Scan for the cell matching the given text and deliver its [X, Y] coordinate at center. 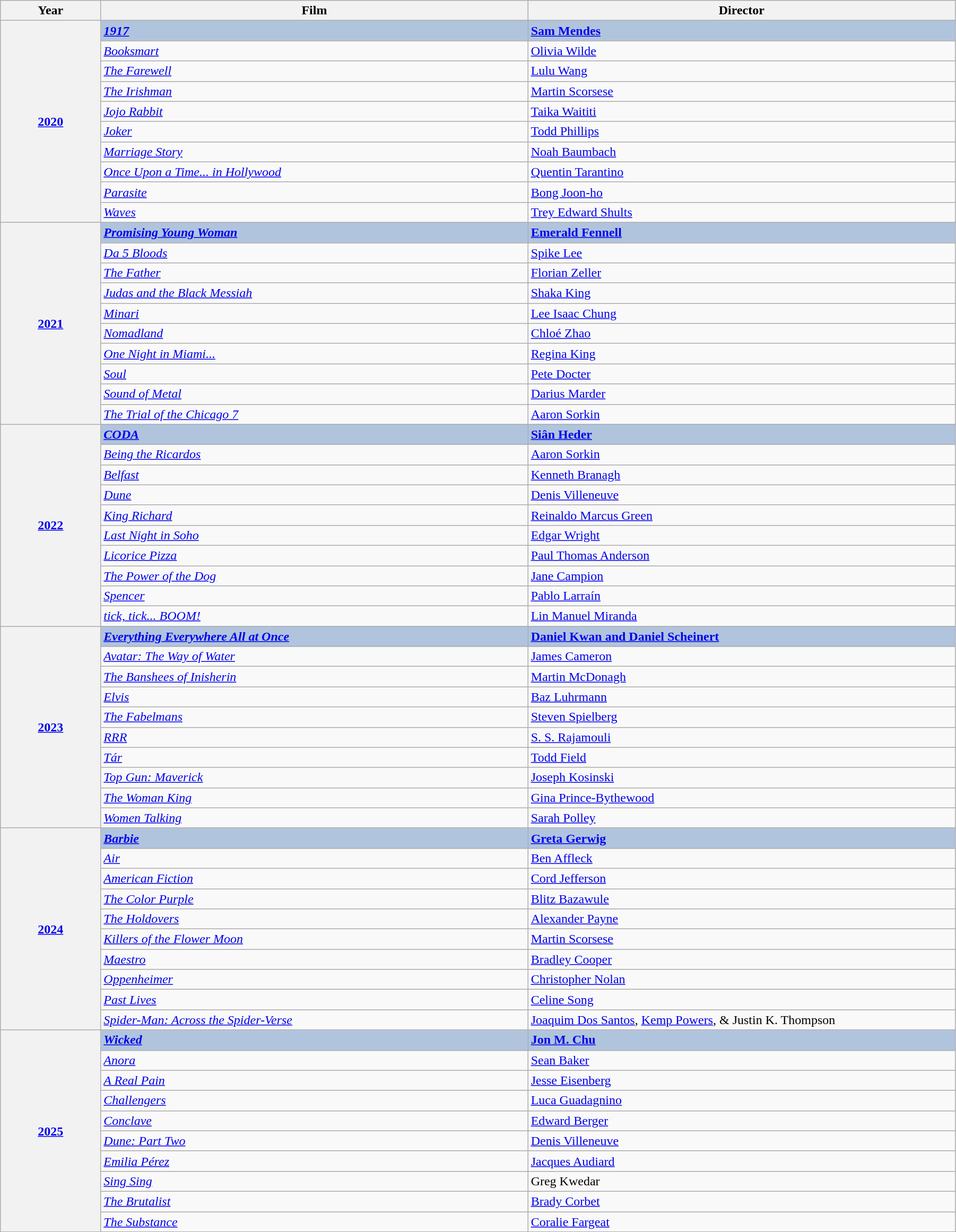
Judas and the Black Messiah [314, 293]
Emilia Pérez [314, 1161]
Everything Everywhere All at Once [314, 636]
Lulu Wang [742, 71]
Dune [314, 495]
Dune: Part Two [314, 1141]
Joaquim Dos Santos, Kemp Powers, & Justin K. Thompson [742, 1020]
Spencer [314, 596]
Celine Song [742, 1000]
2022 [51, 525]
Soul [314, 374]
2021 [51, 324]
Barbie [314, 838]
A Real Pain [314, 1080]
Tár [314, 757]
Women Talking [314, 818]
2025 [51, 1131]
Darius Marder [742, 394]
Olivia Wilde [742, 51]
The Color Purple [314, 899]
Oppenheimer [314, 980]
The Holdovers [314, 919]
The Brutalist [314, 1201]
Siân Heder [742, 434]
Noah Baumbach [742, 152]
Florian Zeller [742, 273]
Jesse Eisenberg [742, 1080]
One Night in Miami... [314, 354]
Sarah Polley [742, 818]
Quentin Tarantino [742, 172]
Year [51, 11]
S. S. Rajamouli [742, 737]
Belfast [314, 475]
Jacques Audiard [742, 1161]
Avatar: The Way of Water [314, 657]
Jane Campion [742, 575]
The Power of the Dog [314, 575]
2020 [51, 122]
Jon M. Chu [742, 1040]
Gina Prince-Bythewood [742, 798]
Steven Spielberg [742, 717]
Killers of the Flower Moon [314, 939]
Spike Lee [742, 253]
Coralie Fargeat [742, 1221]
Parasite [314, 192]
Luca Guadagnino [742, 1100]
The Father [314, 273]
Kenneth Branagh [742, 475]
Greg Kwedar [742, 1181]
James Cameron [742, 657]
Jojo Rabbit [314, 111]
Spider-Man: Across the Spider-Verse [314, 1020]
Reinaldo Marcus Green [742, 515]
Being the Ricardos [314, 455]
Waves [314, 212]
The Banshees of Inisherin [314, 677]
Minari [314, 313]
Emerald Fennell [742, 232]
The Irishman [314, 91]
Cord Jefferson [742, 878]
The Trial of the Chicago 7 [314, 414]
CODA [314, 434]
Regina King [742, 354]
Alexander Payne [742, 919]
Taika Waititi [742, 111]
Nomadland [314, 334]
Pablo Larraín [742, 596]
Director [742, 11]
Promising Young Woman [314, 232]
Last Night in Soho [314, 535]
Todd Field [742, 757]
2024 [51, 929]
Daniel Kwan and Daniel Scheinert [742, 636]
Paul Thomas Anderson [742, 555]
Film [314, 11]
RRR [314, 737]
Martin McDonagh [742, 677]
Edward Berger [742, 1121]
Bong Joon-ho [742, 192]
Air [314, 858]
Blitz Bazawule [742, 899]
Greta Gerwig [742, 838]
American Fiction [314, 878]
Licorice Pizza [314, 555]
2023 [51, 728]
The Substance [314, 1221]
Marriage Story [314, 152]
Maestro [314, 959]
Lee Isaac Chung [742, 313]
Baz Luhrmann [742, 697]
Booksmart [314, 51]
Top Gun: Maverick [314, 777]
Pete Docter [742, 374]
The Farewell [314, 71]
Brady Corbet [742, 1201]
tick, tick... BOOM! [314, 616]
Conclave [314, 1121]
Lin Manuel Miranda [742, 616]
Sam Mendes [742, 31]
Sean Baker [742, 1060]
Ben Affleck [742, 858]
Joker [314, 132]
Shaka King [742, 293]
Da 5 Bloods [314, 253]
Joseph Kosinski [742, 777]
Anora [314, 1060]
Christopher Nolan [742, 980]
Sound of Metal [314, 394]
Bradley Cooper [742, 959]
Trey Edward Shults [742, 212]
King Richard [314, 515]
Once Upon a Time... in Hollywood [314, 172]
The Woman King [314, 798]
1917 [314, 31]
Wicked [314, 1040]
Todd Phillips [742, 132]
Chloé Zhao [742, 334]
Elvis [314, 697]
Past Lives [314, 1000]
Sing Sing [314, 1181]
Challengers [314, 1100]
The Fabelmans [314, 717]
Edgar Wright [742, 535]
